Return [x, y] of the center of cell containing provided text 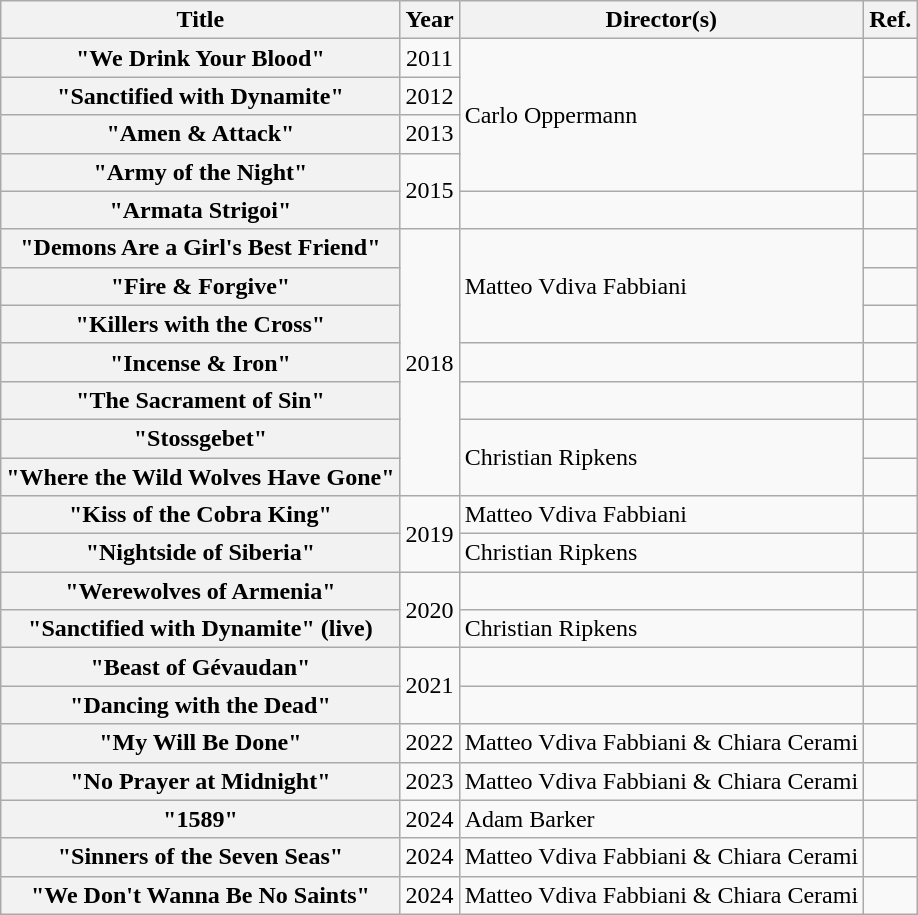
"Amen & Attack" [200, 134]
"We Drink Your Blood" [200, 58]
2023 [430, 781]
2015 [430, 191]
"Fire & Forgive" [200, 286]
2019 [430, 534]
"Army of the Night" [200, 172]
2022 [430, 743]
"The Sacrament of Sin" [200, 400]
Carlo Oppermann [662, 115]
"Sinners of the Seven Seas" [200, 857]
"1589" [200, 819]
"Demons Are a Girl's Best Friend" [200, 248]
"We Don't Wanna Be No Saints" [200, 895]
2012 [430, 96]
Ref. [890, 20]
2018 [430, 362]
"No Prayer at Midnight" [200, 781]
"Beast of Gévaudan" [200, 667]
"Armata Strigoi" [200, 210]
"Stossgebet" [200, 438]
Title [200, 20]
Adam Barker [662, 819]
"Sanctified with Dynamite" [200, 96]
"Sanctified with Dynamite" (live) [200, 629]
2013 [430, 134]
2020 [430, 610]
2021 [430, 686]
"Nightside of Siberia" [200, 553]
"Killers with the Cross" [200, 324]
2011 [430, 58]
Director(s) [662, 20]
Year [430, 20]
"Where the Wild Wolves Have Gone" [200, 477]
"My Will Be Done" [200, 743]
"Dancing with the Dead" [200, 705]
"Kiss of the Cobra King" [200, 515]
"Incense & Iron" [200, 362]
"Werewolves of Armenia" [200, 591]
